Capture the cell that displays the provided text and extract its (x, y) central coordinate. 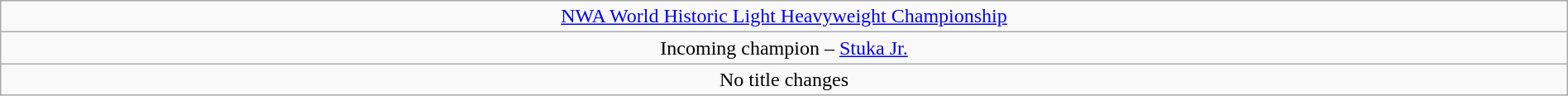
No title changes (784, 79)
Incoming champion – Stuka Jr. (784, 48)
NWA World Historic Light Heavyweight Championship (784, 17)
